Output the [X, Y] coordinate of the center of the cell containing the given text.  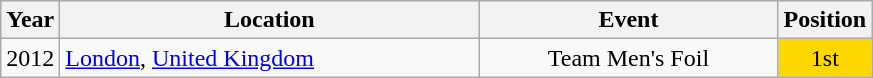
2012 [30, 58]
London, United Kingdom [270, 58]
Team Men's Foil [628, 58]
Event [628, 20]
Year [30, 20]
Location [270, 20]
1st [825, 58]
Position [825, 20]
